Search for the cell housing the specified text and yield its (x, y) center coordinate. 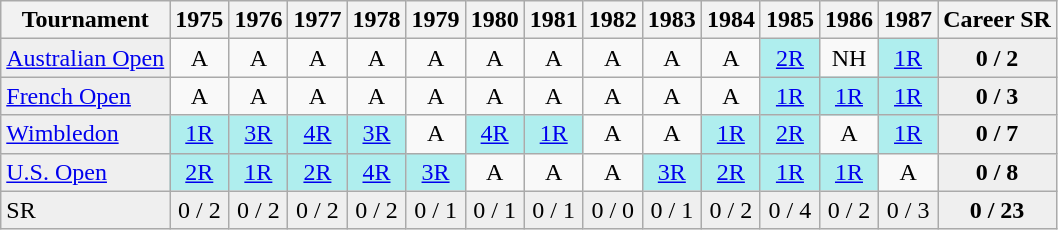
Australian Open (86, 58)
0 / 23 (998, 210)
1975 (200, 20)
Wimbledon (86, 134)
1977 (318, 20)
NH (848, 58)
0 / 0 (612, 210)
1987 (908, 20)
1976 (258, 20)
U.S. Open (86, 172)
1986 (848, 20)
1983 (672, 20)
0 / 7 (998, 134)
1978 (376, 20)
1985 (790, 20)
Tournament (86, 20)
0 / 8 (998, 172)
1981 (554, 20)
0 / 4 (790, 210)
Career SR (998, 20)
1980 (494, 20)
SR (86, 210)
1984 (730, 20)
French Open (86, 96)
1979 (436, 20)
1982 (612, 20)
